Output the (X, Y) coordinate of the center of the cell containing the given text.  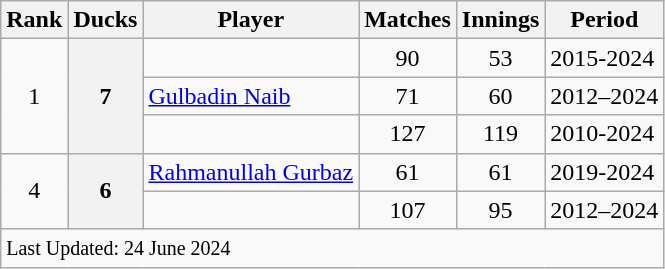
Period (604, 20)
90 (408, 58)
7 (106, 96)
60 (500, 96)
95 (500, 210)
1 (34, 96)
Rank (34, 20)
119 (500, 134)
Player (251, 20)
53 (500, 58)
Innings (500, 20)
Last Updated: 24 June 2024 (332, 248)
Rahmanullah Gurbaz (251, 172)
107 (408, 210)
71 (408, 96)
Ducks (106, 20)
4 (34, 191)
Gulbadin Naib (251, 96)
6 (106, 191)
127 (408, 134)
2015-2024 (604, 58)
2019-2024 (604, 172)
2010-2024 (604, 134)
Matches (408, 20)
